From the cell containing the given text, extract its center point as (X, Y) coordinate. 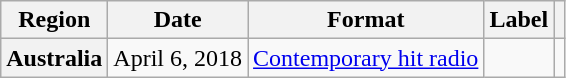
Contemporary hit radio (366, 58)
Australia (54, 58)
Format (366, 20)
Region (54, 20)
Date (178, 20)
April 6, 2018 (178, 58)
Label (519, 20)
